Locate the cell with the specified text and output its [X, Y] center coordinate. 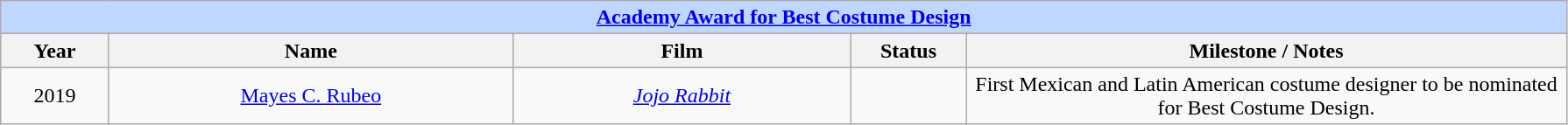
Jojo Rabbit [682, 96]
Mayes C. Rubeo [310, 96]
First Mexican and Latin American costume designer to be nominated for Best Costume Design. [1266, 96]
2019 [55, 96]
Academy Award for Best Costume Design [784, 17]
Film [682, 51]
Name [310, 51]
Year [55, 51]
Milestone / Notes [1266, 51]
Status [908, 51]
